Identify which cell holds the provided text, then report its (x, y) central coordinate. 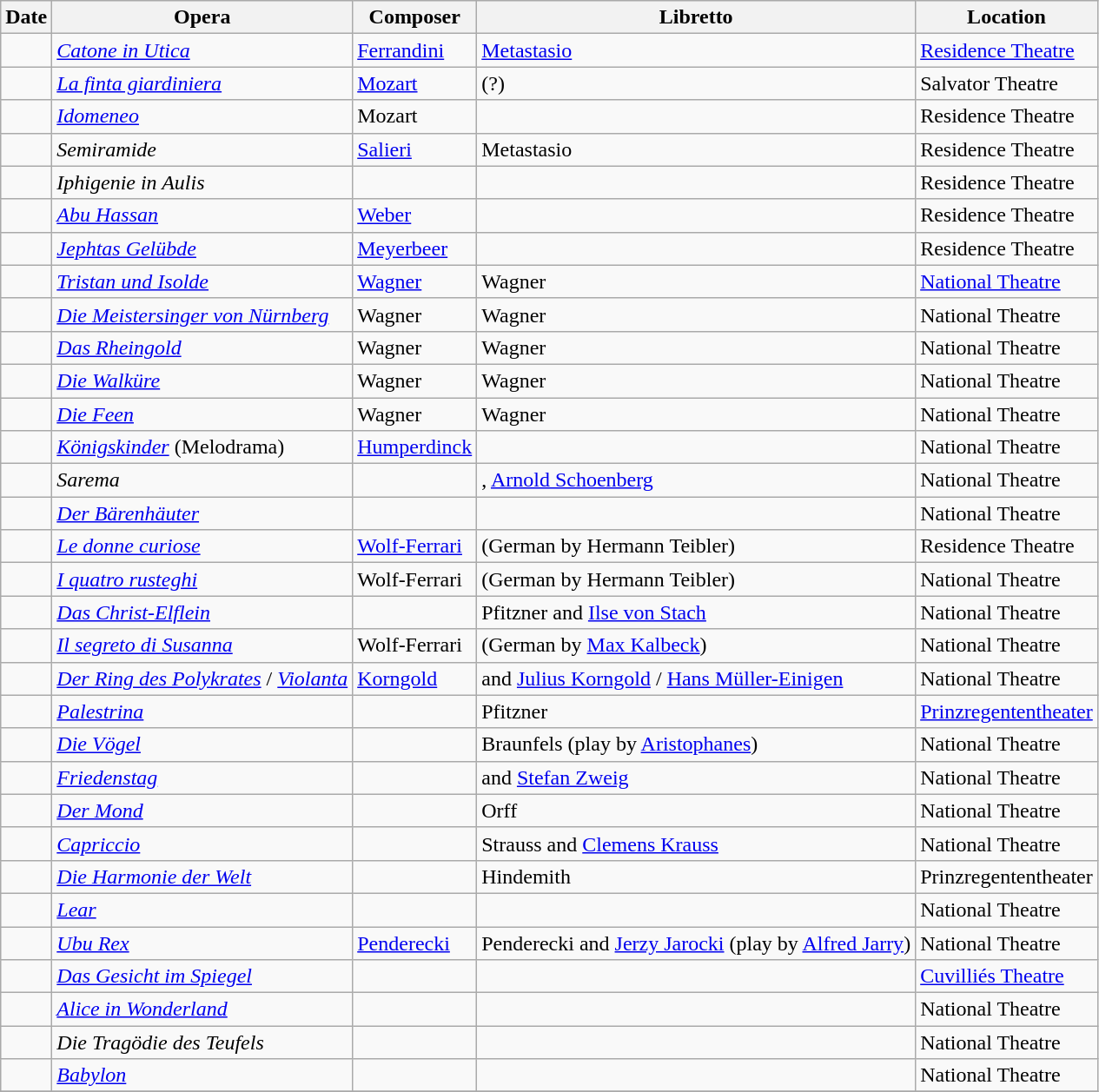
Capriccio (202, 844)
Date (26, 17)
Strauss and Clemens Krauss (697, 844)
Location (1007, 17)
Der Ring des Polykrates / Violanta (202, 678)
Pfitzner and Ilse von Stach (697, 612)
Sarema (202, 480)
Das Rheingold (202, 347)
Die Feen (202, 414)
Tristan und Isolde (202, 281)
Das Gesicht im Spiegel (202, 976)
Opera (202, 17)
(German by Max Kalbeck) (697, 645)
Iphigenie in Aulis (202, 182)
Die Walküre (202, 381)
, Arnold Schoenberg (697, 480)
Palestrina (202, 711)
Friedenstag (202, 778)
Braunfels (play by Aristophanes) (697, 745)
Pfitzner (697, 711)
Il segreto di Susanna (202, 645)
(?) (697, 83)
Catone in Utica (202, 50)
I quatro rusteghi (202, 579)
Jephtas Gelübde (202, 248)
Cuvilliés Theatre (1007, 976)
Salvator Theatre (1007, 83)
Salieri (415, 149)
Penderecki (415, 943)
Libretto (697, 17)
and Julius Korngold / Hans Müller-Einigen (697, 678)
Hindemith (697, 877)
Der Mond (202, 811)
Der Bärenhäuter (202, 513)
Alice in Wonderland (202, 1009)
Königskinder (Melodrama) (202, 447)
Die Vögel (202, 745)
Weber (415, 215)
Babylon (202, 1075)
Ubu Rex (202, 943)
Composer (415, 17)
Die Harmonie der Welt (202, 877)
Korngold (415, 678)
La finta giardiniera (202, 83)
Abu Hassan (202, 215)
Penderecki and Jerzy Jarocki (play by Alfred Jarry) (697, 943)
Orff (697, 811)
Die Meistersinger von Nürnberg (202, 314)
Meyerbeer (415, 248)
Ferrandini (415, 50)
Idomeneo (202, 116)
and Stefan Zweig (697, 778)
Le donne curiose (202, 546)
Die Tragödie des Teufels (202, 1042)
Lear (202, 910)
Semiramide (202, 149)
Das Christ-Elflein (202, 612)
Humperdinck (415, 447)
